Detect which cell encompasses the target text, then output its [X, Y] center coordinate. 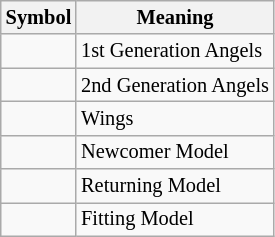
Fitting Model [175, 219]
Symbol [38, 17]
Returning Model [175, 186]
2nd Generation Angels [175, 85]
Meaning [175, 17]
Newcomer Model [175, 152]
1st Generation Angels [175, 51]
Wings [175, 118]
